Extract the [x, y] coordinate from the center of the cell holding the provided text.  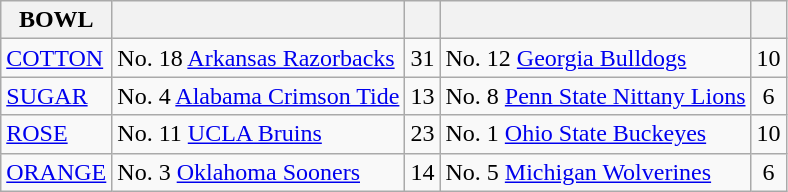
No. 18 Arkansas Razorbacks [258, 58]
COTTON [56, 58]
No. 8 Penn State Nittany Lions [596, 96]
No. 12 Georgia Bulldogs [596, 58]
No. 1 Ohio State Buckeyes [596, 134]
ROSE [56, 134]
ORANGE [56, 172]
No. 11 UCLA Bruins [258, 134]
SUGAR [56, 96]
14 [422, 172]
No. 3 Oklahoma Sooners [258, 172]
BOWL [56, 20]
13 [422, 96]
No. 4 Alabama Crimson Tide [258, 96]
No. 5 Michigan Wolverines [596, 172]
23 [422, 134]
31 [422, 58]
